Extract the (X, Y) coordinate from the center of the cell holding the provided text.  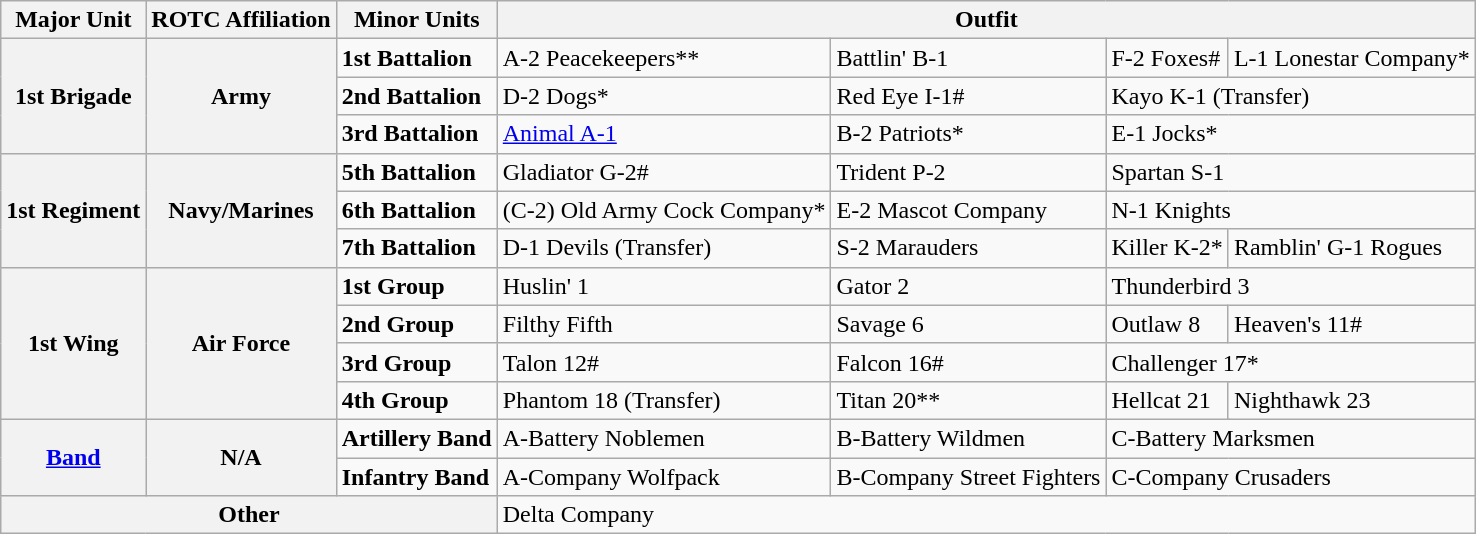
Falcon 16# (968, 362)
Outfit (986, 20)
Minor Units (416, 20)
Thunderbird 3 (1290, 286)
B-2 Patriots* (968, 134)
Gladiator G-2# (664, 172)
2nd Group (416, 324)
Animal A-1 (664, 134)
Artillery Band (416, 438)
Trident P-2 (968, 172)
6th Battalion (416, 210)
Infantry Band (416, 477)
Heaven's 11# (1352, 324)
L-1 Lonestar Company* (1352, 58)
Gator 2 (968, 286)
A-Battery Noblemen (664, 438)
Delta Company (986, 515)
Talon 12# (664, 362)
E-1 Jocks* (1290, 134)
Filthy Fifth (664, 324)
Outlaw 8 (1167, 324)
D-2 Dogs* (664, 96)
3rd Battalion (416, 134)
Challenger 17* (1290, 362)
Red Eye I-1# (968, 96)
Spartan S-1 (1290, 172)
5th Battalion (416, 172)
Nighthawk 23 (1352, 400)
1st Regiment (74, 210)
C-Company Crusaders (1290, 477)
7th Battalion (416, 248)
Army (241, 96)
D-1 Devils (Transfer) (664, 248)
A-2 Peacekeepers** (664, 58)
1st Battalion (416, 58)
Hellcat 21 (1167, 400)
Savage 6 (968, 324)
3rd Group (416, 362)
Titan 20** (968, 400)
Killer K-2* (1167, 248)
(C-2) Old Army Cock Company* (664, 210)
Huslin' 1 (664, 286)
C-Battery Marksmen (1290, 438)
Other (249, 515)
2nd Battalion (416, 96)
Kayo K-1 (Transfer) (1290, 96)
F-2 Foxes# (1167, 58)
Navy/Marines (241, 210)
B-Battery Wildmen (968, 438)
N-1 Knights (1290, 210)
Band (74, 457)
N/A (241, 457)
Battlin' B-1 (968, 58)
Air Force (241, 343)
1st Brigade (74, 96)
4th Group (416, 400)
Ramblin' G-1 Rogues (1352, 248)
Major Unit (74, 20)
E-2 Mascot Company (968, 210)
1st Wing (74, 343)
ROTC Affiliation (241, 20)
A-Company Wolfpack (664, 477)
S-2 Marauders (968, 248)
Phantom 18 (Transfer) (664, 400)
B-Company Street Fighters (968, 477)
1st Group (416, 286)
